Identify which cell holds the provided text, then report its (X, Y) central coordinate. 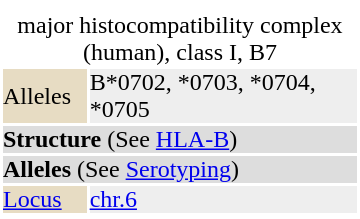
Structure (See HLA-B) (180, 140)
Locus (45, 200)
Alleles (See Serotyping) (180, 170)
Alleles (45, 96)
B*0702, *0703, *0704, *0705 (224, 96)
chr.6 (224, 200)
major histocompatibility complex (human), class I, B7 (180, 39)
